Scan for the cell matching the given text and deliver its [x, y] coordinate at center. 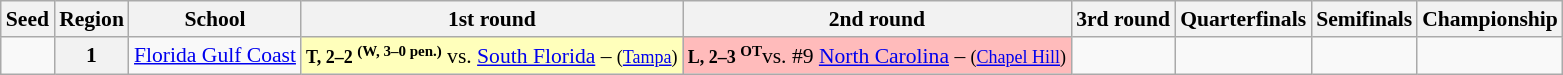
Seed [28, 19]
Florida Gulf Coast [215, 56]
L, 2–3 OTvs. #9 North Carolina – (Chapel Hill) [877, 56]
1st round [492, 19]
Quarterfinals [1243, 19]
Region [92, 19]
1 [92, 56]
Championship [1490, 19]
2nd round [877, 19]
T, 2–2 (W, 3–0 pen.) vs. South Florida – (Tampa) [492, 56]
3rd round [1123, 19]
Semifinals [1364, 19]
School [215, 19]
